Pinpoint the cell where the given text exists, returning its (x, y) midpoint coordinate. 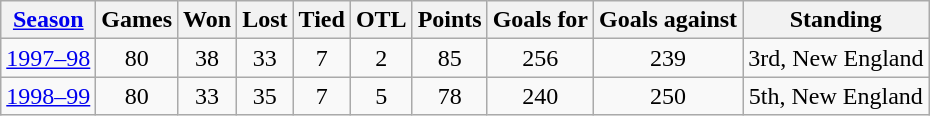
239 (668, 58)
5th, New England (836, 96)
Points (450, 20)
5 (381, 96)
38 (208, 58)
78 (450, 96)
240 (540, 96)
2 (381, 58)
85 (450, 58)
Season (48, 20)
Goals against (668, 20)
250 (668, 96)
35 (265, 96)
Tied (322, 20)
Won (208, 20)
Goals for (540, 20)
1998–99 (48, 96)
3rd, New England (836, 58)
OTL (381, 20)
Standing (836, 20)
Games (137, 20)
256 (540, 58)
Lost (265, 20)
1997–98 (48, 58)
